Search for the cell housing the specified text and yield its [X, Y] center coordinate. 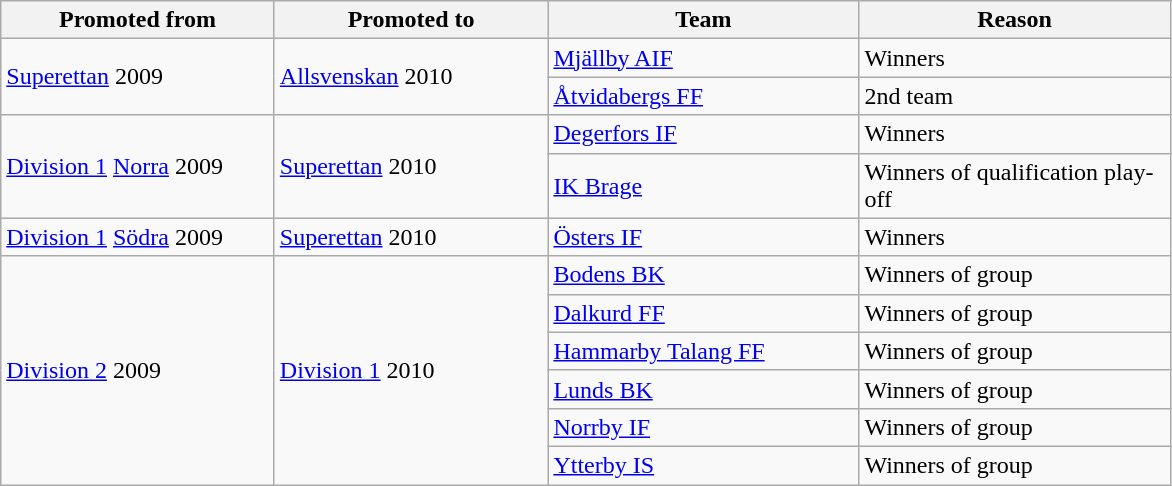
Promoted from [138, 20]
Allsvenskan 2010 [411, 77]
Bodens BK [704, 275]
Division 1 Södra 2009 [138, 237]
Östers IF [704, 237]
Promoted to [411, 20]
Degerfors IF [704, 134]
Superettan 2009 [138, 77]
IK Brage [704, 186]
Winners of qualification play-off [1014, 186]
Lunds BK [704, 389]
2nd team [1014, 96]
Hammarby Talang FF [704, 351]
Norrby IF [704, 427]
Division 1 2010 [411, 370]
Division 1 Norra 2009 [138, 166]
Team [704, 20]
Division 2 2009 [138, 370]
Dalkurd FF [704, 313]
Reason [1014, 20]
Ytterby IS [704, 465]
Åtvidabergs FF [704, 96]
Mjällby AIF [704, 58]
